Output the (x, y) coordinate of the center of the cell containing the given text.  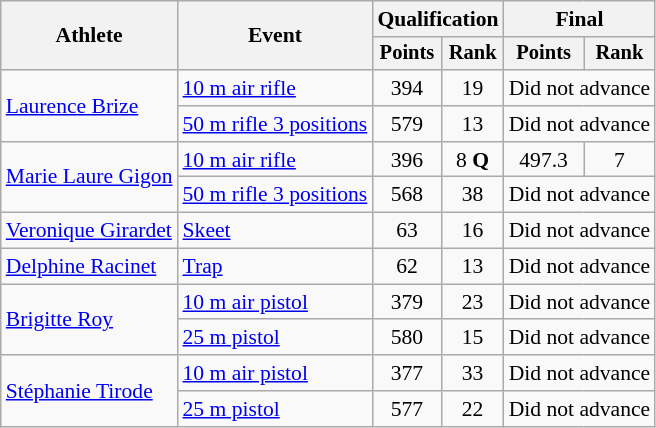
Stéphanie Tirode (90, 390)
63 (406, 231)
577 (406, 409)
580 (406, 338)
Athlete (90, 36)
Marie Laure Gigon (90, 178)
15 (473, 338)
8 Q (473, 160)
Qualification (438, 19)
33 (473, 373)
22 (473, 409)
Veronique Girardet (90, 231)
Brigitte Roy (90, 320)
396 (406, 160)
Skeet (276, 231)
Trap (276, 267)
16 (473, 231)
497.3 (544, 160)
394 (406, 88)
62 (406, 267)
23 (473, 302)
Laurence Brize (90, 106)
568 (406, 195)
Final (580, 19)
19 (473, 88)
Event (276, 36)
38 (473, 195)
Delphine Racinet (90, 267)
377 (406, 373)
579 (406, 124)
7 (620, 160)
379 (406, 302)
